Scan for the cell matching the given text and deliver its [X, Y] coordinate at center. 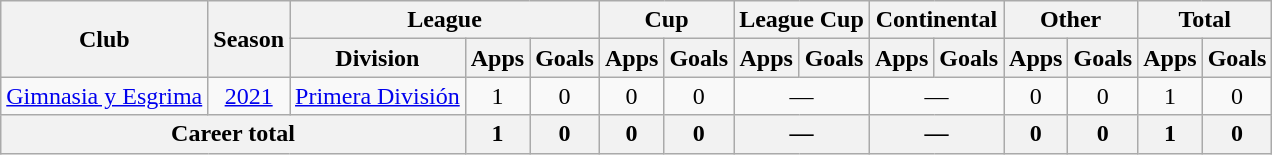
Cup [666, 20]
Gimnasia y Esgrima [104, 96]
Season [249, 39]
Club [104, 39]
League [445, 20]
2021 [249, 96]
League Cup [802, 20]
Other [1071, 20]
Career total [233, 134]
Total [1205, 20]
Primera División [378, 96]
Continental [936, 20]
Division [378, 58]
